From the cell containing the given text, extract its center point as (X, Y) coordinate. 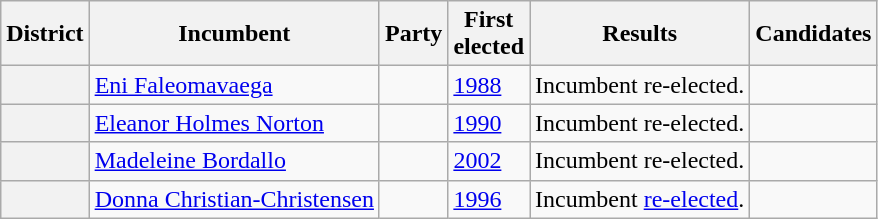
Candidates (814, 34)
Eleanor Holmes Norton (234, 123)
District (45, 34)
1996 (489, 199)
Donna Christian-Christensen (234, 199)
Eni Faleomavaega (234, 85)
Incumbent (234, 34)
Madeleine Bordallo (234, 161)
Firstelected (489, 34)
1988 (489, 85)
1990 (489, 123)
Party (413, 34)
2002 (489, 161)
Results (640, 34)
